For the text-containing cell, return its midpoint in (X, Y) coordinate format. 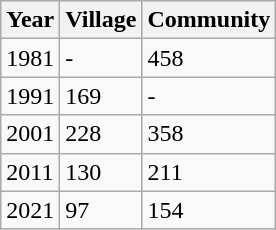
458 (209, 58)
97 (101, 210)
1991 (30, 96)
Village (101, 20)
211 (209, 172)
Year (30, 20)
358 (209, 134)
228 (101, 134)
130 (101, 172)
2021 (30, 210)
Community (209, 20)
2011 (30, 172)
1981 (30, 58)
154 (209, 210)
2001 (30, 134)
169 (101, 96)
